Return the (x, y) coordinate for the center point of the cell that contains the specified text.  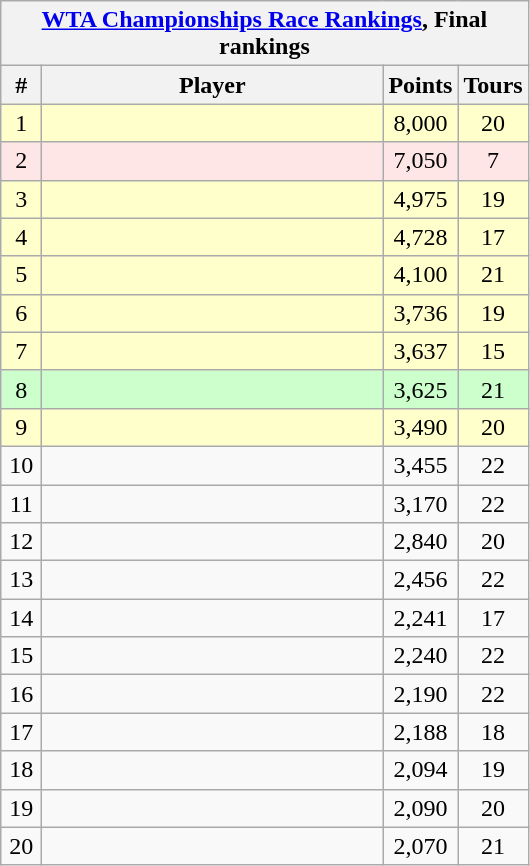
14 (22, 618)
2,188 (420, 732)
9 (22, 427)
8 (22, 389)
2,070 (420, 846)
2,240 (420, 656)
12 (22, 542)
WTA Championships Race Rankings, Final rankings (264, 34)
2,190 (420, 694)
4,100 (420, 275)
2 (22, 161)
3,736 (420, 313)
3,637 (420, 351)
11 (22, 503)
3,170 (420, 503)
16 (22, 694)
10 (22, 465)
1 (22, 123)
Points (420, 85)
4,975 (420, 199)
3 (22, 199)
2,094 (420, 770)
2,456 (420, 580)
Player (212, 85)
4 (22, 237)
2,840 (420, 542)
13 (22, 580)
Tours (493, 85)
7,050 (420, 161)
3,455 (420, 465)
2,090 (420, 808)
2,241 (420, 618)
6 (22, 313)
5 (22, 275)
8,000 (420, 123)
4,728 (420, 237)
3,625 (420, 389)
# (22, 85)
3,490 (420, 427)
